Provide the (X, Y) coordinate of the cell's center where the given text is located.  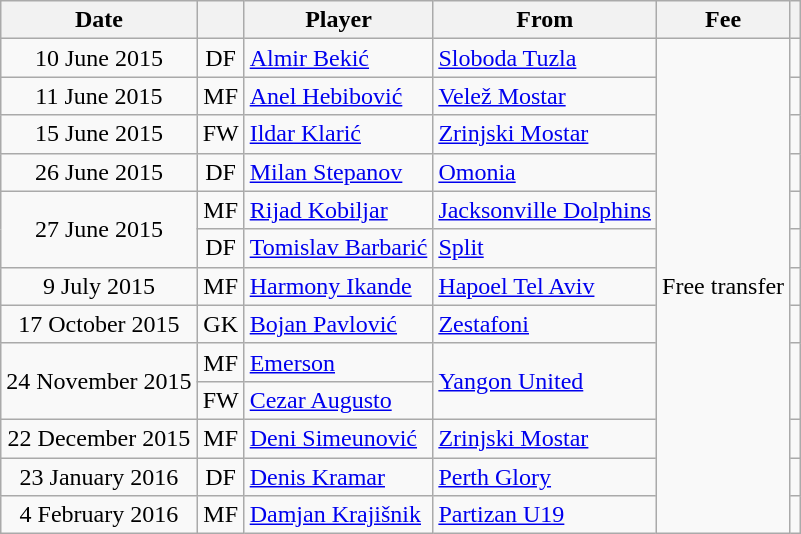
Partizan U19 (545, 515)
22 December 2015 (99, 438)
Date (99, 20)
Harmony Ikande (338, 286)
Hapoel Tel Aviv (545, 286)
Denis Kramar (338, 477)
From (545, 20)
Rijad Kobiljar (338, 210)
Milan Stepanov (338, 172)
Tomislav Barbarić (338, 248)
11 June 2015 (99, 96)
Fee (724, 20)
Velež Mostar (545, 96)
Bojan Pavlović (338, 324)
Sloboda Tuzla (545, 58)
17 October 2015 (99, 324)
Free transfer (724, 286)
Zestafoni (545, 324)
Omonia (545, 172)
Deni Simeunović (338, 438)
Player (338, 20)
Anel Hebibović (338, 96)
4 February 2016 (99, 515)
26 June 2015 (99, 172)
Cezar Augusto (338, 400)
Perth Glory (545, 477)
15 June 2015 (99, 134)
9 July 2015 (99, 286)
24 November 2015 (99, 381)
Damjan Krajišnik (338, 515)
10 June 2015 (99, 58)
Split (545, 248)
GK (220, 324)
Emerson (338, 362)
Yangon United (545, 381)
27 June 2015 (99, 229)
Jacksonville Dolphins (545, 210)
Ildar Klarić (338, 134)
Almir Bekić (338, 58)
23 January 2016 (99, 477)
